Provide the [X, Y] coordinate of the cell's center where the given text is located.  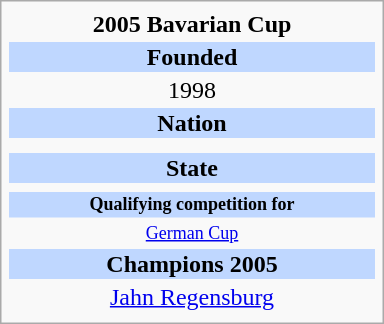
Champions 2005 [192, 264]
Nation [192, 123]
German Cup [192, 234]
1998 [192, 90]
State [192, 168]
2005 Bavarian Cup [192, 24]
Jahn Regensburg [192, 297]
Founded [192, 57]
Qualifying competition for [192, 205]
